Extract the (X, Y) coordinate from the center of the cell holding the provided text.  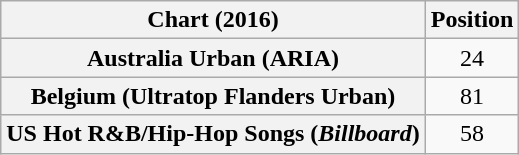
Belgium (Ultratop Flanders Urban) (213, 96)
Chart (2016) (213, 20)
Position (472, 20)
24 (472, 58)
58 (472, 134)
81 (472, 96)
US Hot R&B/Hip-Hop Songs (Billboard) (213, 134)
Australia Urban (ARIA) (213, 58)
